Extract the [x, y] coordinate from the center of the cell holding the provided text.  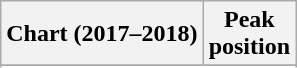
Chart (2017–2018) [102, 34]
Peak position [249, 34]
